Return the [X, Y] coordinate for the center point of the cell that contains the specified text.  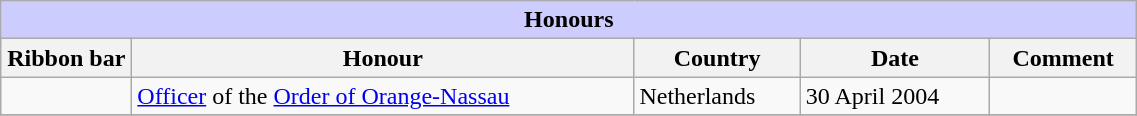
Officer of the Order of Orange-Nassau [383, 96]
Honour [383, 58]
Honours [569, 20]
Country [717, 58]
Comment [1064, 58]
Date [894, 58]
Netherlands [717, 96]
Ribbon bar [66, 58]
30 April 2004 [894, 96]
